Extract the [X, Y] coordinate from the center of the cell holding the provided text.  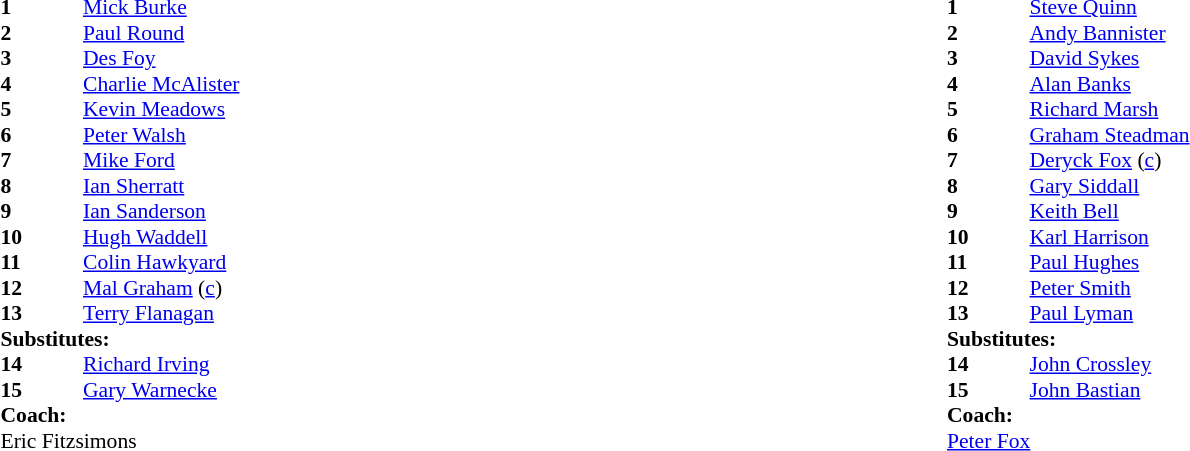
Terry Flanagan [161, 313]
Ian Sherratt [161, 186]
Des Foy [161, 59]
Andy Bannister [1110, 33]
Kevin Meadows [161, 109]
Charlie McAlister [161, 84]
Peter Smith [1110, 288]
Gary Siddall [1110, 186]
Hugh Waddell [161, 237]
Mike Ford [161, 161]
Ian Sanderson [161, 211]
Peter Walsh [161, 135]
John Crossley [1110, 365]
Richard Marsh [1110, 109]
Paul Round [161, 33]
Graham Steadman [1110, 135]
Deryck Fox (c) [1110, 161]
Karl Harrison [1110, 237]
Paul Hughes [1110, 263]
Paul Lyman [1110, 313]
John Bastian [1110, 390]
David Sykes [1110, 59]
Keith Bell [1110, 211]
Colin Hawkyard [161, 263]
Alan Banks [1110, 84]
Richard Irving [161, 365]
Mal Graham (c) [161, 288]
Gary Warnecke [161, 390]
